Find where the given text appears and provide that cell's center as [X, Y] coordinate. 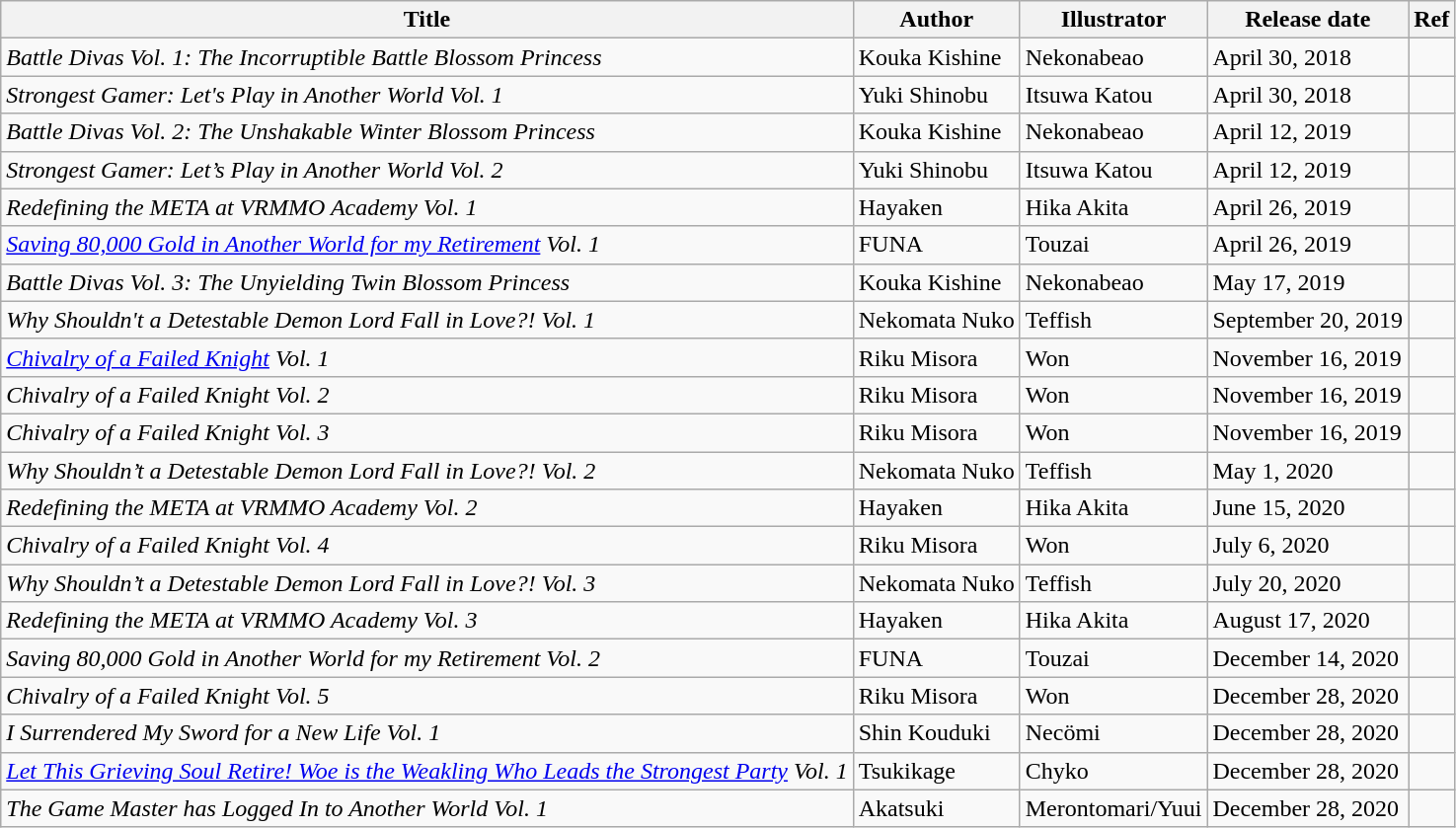
Why Shouldn’t a Detestable Demon Lord Fall in Love?! Vol. 3 [426, 583]
Redefining the META at VRMMO Academy Vol. 2 [426, 508]
Title [426, 20]
September 20, 2019 [1308, 320]
Necömi [1113, 733]
Akatsuki [936, 808]
Saving 80,000 Gold in Another World for my Retirement Vol. 2 [426, 658]
Battle Divas Vol. 3: The Unyielding Twin Blossom Princess [426, 282]
Author [936, 20]
Strongest Gamer: Let’s Play in Another World Vol. 2 [426, 170]
Tsukikage [936, 771]
I Surrendered My Sword for a New Life Vol. 1 [426, 733]
Battle Divas Vol. 2: The Unshakable Winter Blossom Princess [426, 132]
The Game Master has Logged In to Another World Vol. 1 [426, 808]
Why Shouldn't a Detestable Demon Lord Fall in Love?! Vol. 1 [426, 320]
Battle Divas Vol. 1: The Incorruptible Battle Blossom Princess [426, 57]
July 6, 2020 [1308, 546]
August 17, 2020 [1308, 621]
Release date [1308, 20]
Chivalry of a Failed Knight Vol. 2 [426, 395]
Why Shouldn’t a Detestable Demon Lord Fall in Love?! Vol. 2 [426, 471]
Saving 80,000 Gold in Another World for my Retirement Vol. 1 [426, 245]
Chivalry of a Failed Knight Vol. 4 [426, 546]
December 14, 2020 [1308, 658]
Strongest Gamer: Let's Play in Another World Vol. 1 [426, 95]
May 17, 2019 [1308, 282]
Ref [1431, 20]
Redefining the META at VRMMO Academy Vol. 1 [426, 207]
Illustrator [1113, 20]
Redefining the META at VRMMO Academy Vol. 3 [426, 621]
Let This Grieving Soul Retire! Woe is the Weakling Who Leads the Strongest Party Vol. 1 [426, 771]
Shin Kouduki [936, 733]
Chyko [1113, 771]
Chivalry of a Failed Knight Vol. 1 [426, 357]
Chivalry of a Failed Knight Vol. 3 [426, 432]
July 20, 2020 [1308, 583]
Chivalry of a Failed Knight Vol. 5 [426, 696]
June 15, 2020 [1308, 508]
Merontomari/Yuui [1113, 808]
May 1, 2020 [1308, 471]
